Determine the (X, Y) coordinate at the center of the cell enclosing the given text.  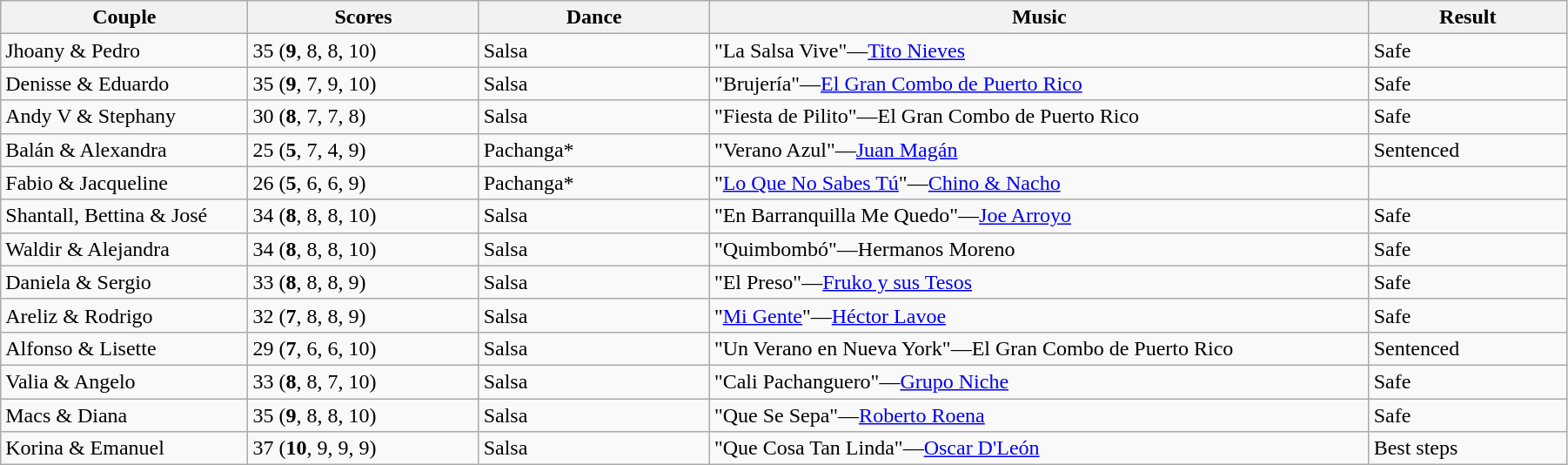
25 (5, 7, 4, 9) (364, 150)
Daniela & Sergio (124, 282)
"Brujería"—El Gran Combo de Puerto Rico (1039, 84)
26 (5, 6, 6, 9) (364, 183)
29 (7, 6, 6, 10) (364, 348)
Fabio & Jacqueline (124, 183)
"Fiesta de Pilito"—El Gran Combo de Puerto Rico (1039, 117)
37 (10, 9, 9, 9) (364, 448)
"La Salsa Vive"—Tito Nieves (1039, 51)
Best steps (1467, 448)
32 (7, 8, 8, 9) (364, 315)
Alfonso & Lisette (124, 348)
33 (8, 8, 7, 10) (364, 381)
Andy V & Stephany (124, 117)
"Que Se Sepa"—Roberto Roena (1039, 415)
Jhoany & Pedro (124, 51)
35 (9, 7, 9, 10) (364, 84)
"Cali Pachanguero"—Grupo Niche (1039, 381)
"Verano Azul"—Juan Magán (1039, 150)
"Un Verano en Nueva York"—El Gran Combo de Puerto Rico (1039, 348)
Valia & Angelo (124, 381)
"En Barranquilla Me Quedo"—Joe Arroyo (1039, 216)
"Que Cosa Tan Linda"—Oscar D'León (1039, 448)
Denisse & Eduardo (124, 84)
30 (8, 7, 7, 8) (364, 117)
33 (8, 8, 8, 9) (364, 282)
"Lo Que No Sabes Tú"—Chino & Nacho (1039, 183)
Dance (593, 17)
Waldir & Alejandra (124, 249)
"El Preso"—Fruko y sus Tesos (1039, 282)
"Quimbombó"—Hermanos Moreno (1039, 249)
"Mi Gente"—Héctor Lavoe (1039, 315)
Areliz & Rodrigo (124, 315)
Shantall, Bettina & José (124, 216)
Korina & Emanuel (124, 448)
Macs & Diana (124, 415)
Balán & Alexandra (124, 150)
Scores (364, 17)
Result (1467, 17)
Music (1039, 17)
Couple (124, 17)
